Search for the cell housing the specified text and yield its (x, y) center coordinate. 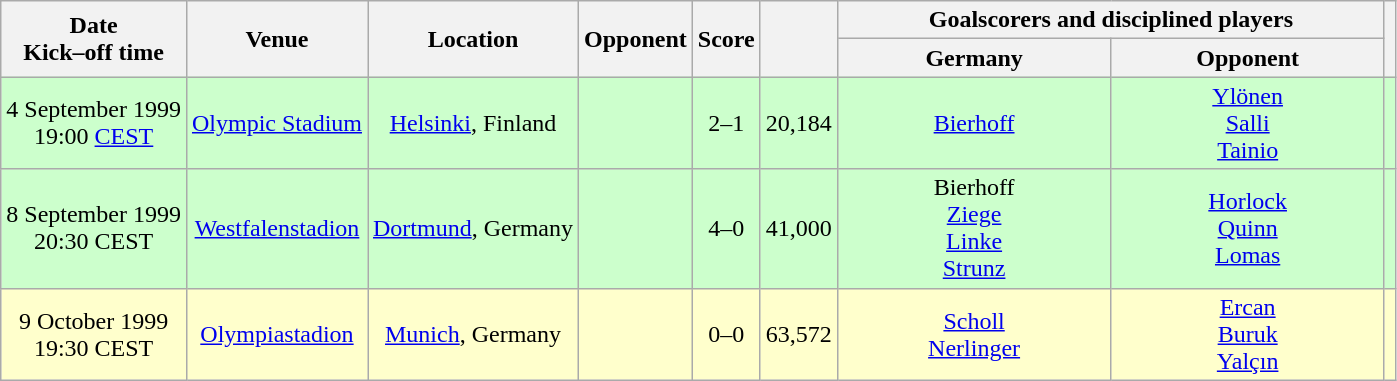
Scholl Nerlinger (974, 334)
Bierhoff (974, 123)
Ylönen Salli Tainio (1248, 123)
20,184 (798, 123)
9 October 199919:30 CEST (94, 334)
63,572 (798, 334)
Location (474, 39)
Germany (974, 58)
Olympic Stadium (276, 123)
0–0 (726, 334)
Score (726, 39)
8 September 199920:30 CEST (94, 228)
DateKick–off time (94, 39)
Munich, Germany (474, 334)
Venue (276, 39)
Olympiastadion (276, 334)
Goalscorers and disciplined players (1110, 20)
Horlock Quinn Lomas (1248, 228)
Bierhoff Ziege Linke Strunz (974, 228)
Helsinki, Finland (474, 123)
4 September 199919:00 CEST (94, 123)
2–1 (726, 123)
41,000 (798, 228)
Ercan Buruk Yalçın (1248, 334)
Westfalenstadion (276, 228)
4–0 (726, 228)
Dortmund, Germany (474, 228)
